Find where the given text appears and provide that cell's center as (x, y) coordinate. 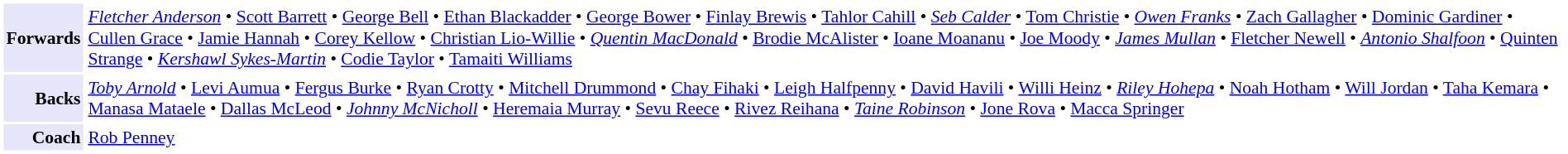
Coach (43, 137)
Backs (43, 98)
Rob Penney (825, 137)
Forwards (43, 37)
